Return the (X, Y) coordinate for the center point of the cell that contains the specified text.  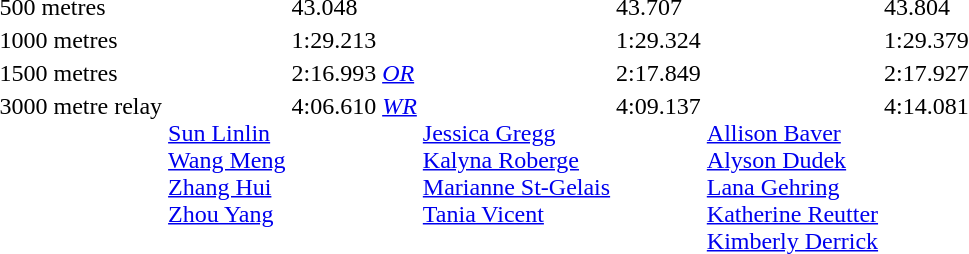
1:29.324 (659, 40)
2:16.993 OR (354, 73)
2:17.849 (659, 73)
1:29.213 (354, 40)
